Detect which cell encompasses the target text, then output its [X, Y] center coordinate. 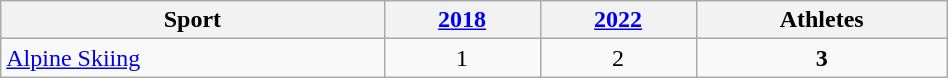
3 [822, 58]
2018 [462, 20]
2 [618, 58]
Athletes [822, 20]
Alpine Skiing [192, 58]
1 [462, 58]
2022 [618, 20]
Sport [192, 20]
